Locate the cell with the specified text and output its [x, y] center coordinate. 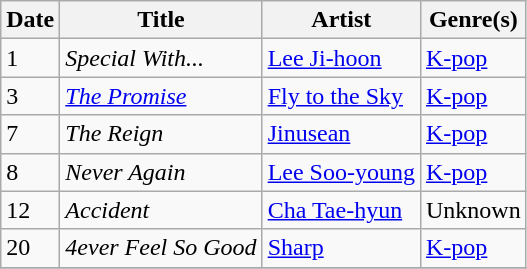
The Promise [161, 96]
12 [30, 210]
Date [30, 20]
Cha Tae-hyun [341, 210]
1 [30, 58]
Special With... [161, 58]
Never Again [161, 172]
20 [30, 248]
4ever Feel So Good [161, 248]
Fly to the Sky [341, 96]
The Reign [161, 134]
Unknown [473, 210]
Artist [341, 20]
Sharp [341, 248]
Jinusean [341, 134]
Genre(s) [473, 20]
Title [161, 20]
Accident [161, 210]
Lee Soo-young [341, 172]
3 [30, 96]
Lee Ji-hoon [341, 58]
7 [30, 134]
8 [30, 172]
